Identify which cell holds the provided text, then report its [X, Y] central coordinate. 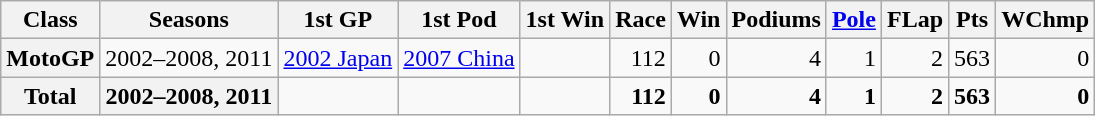
2007 China [459, 58]
Pts [972, 20]
FLap [914, 20]
Pole [854, 20]
Win [698, 20]
1st Pod [459, 20]
Total [50, 96]
Podiums [776, 20]
Seasons [189, 20]
Class [50, 20]
Race [641, 20]
MotoGP [50, 58]
2002 Japan [338, 58]
1st Win [565, 20]
WChmp [1046, 20]
1st GP [338, 20]
